Detect which cell encompasses the target text, then output its (x, y) center coordinate. 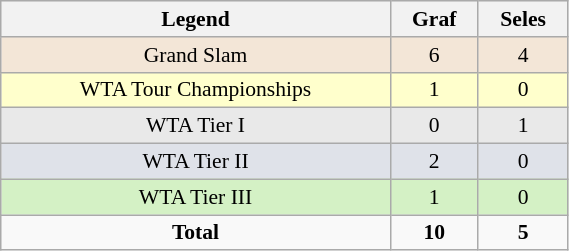
WTA Tier I (196, 126)
Seles (523, 19)
WTA Tour Championships (196, 90)
WTA Tier III (196, 197)
Grand Slam (196, 55)
Total (196, 233)
4 (523, 55)
Legend (196, 19)
5 (523, 233)
Graf (434, 19)
6 (434, 55)
WTA Tier II (196, 162)
10 (434, 233)
2 (434, 162)
